Detect which cell encompasses the target text, then output its (X, Y) center coordinate. 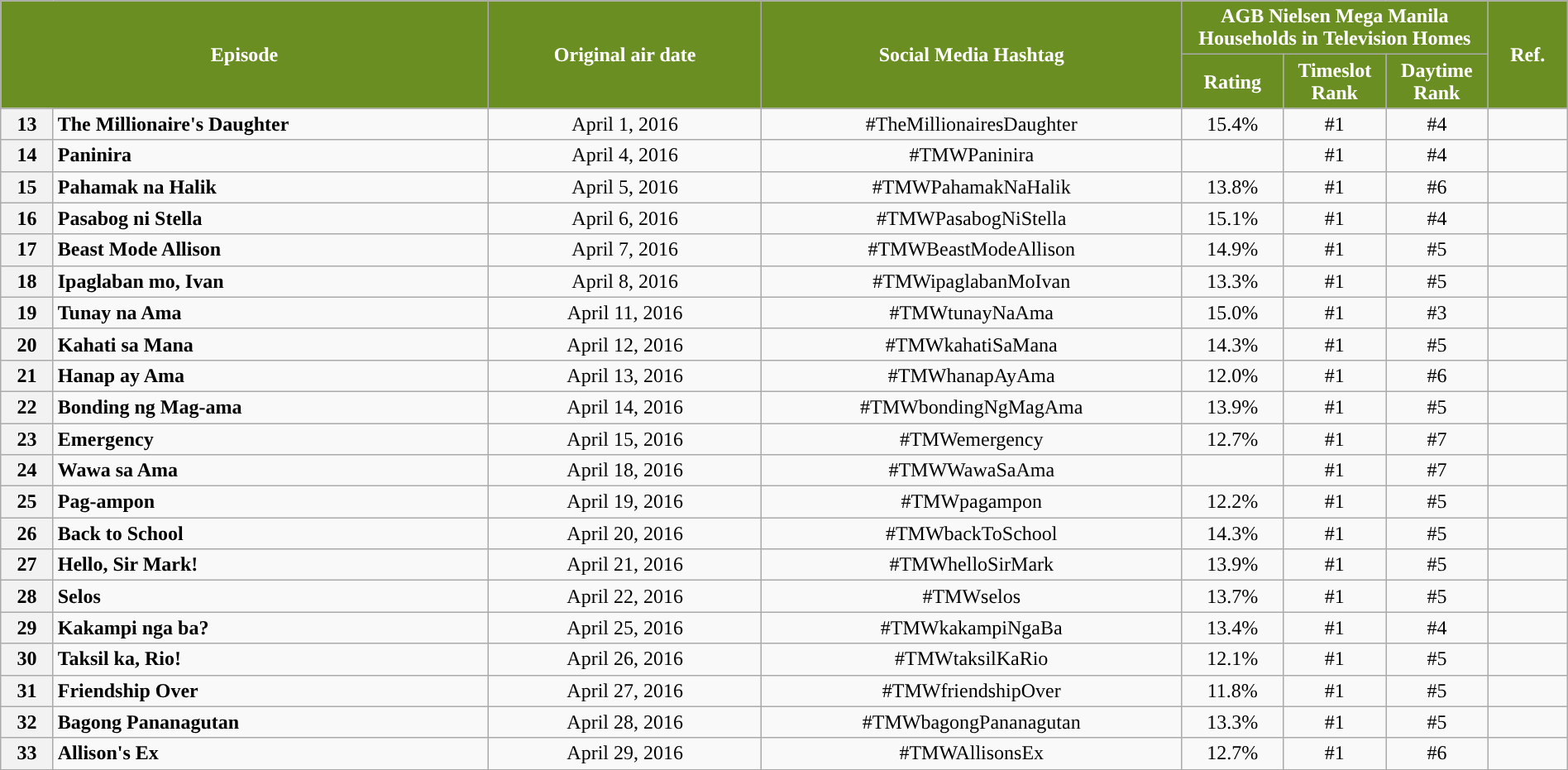
Pasabog ni Stella (270, 218)
#TMWemergency (972, 439)
#TheMillionairesDaughter (972, 124)
Rating (1232, 81)
April 5, 2016 (625, 187)
Daytime Rank (1437, 81)
Bagong Pananagutan (270, 722)
April 11, 2016 (625, 313)
April 1, 2016 (625, 124)
April 6, 2016 (625, 218)
April 15, 2016 (625, 439)
#TMWPaninira (972, 155)
Timeslot Rank (1335, 81)
Kahati sa Mana (270, 344)
Social Media Hashtag (972, 55)
#TMWBeastModeAllison (972, 250)
#TMWPasabogNiStella (972, 218)
April 25, 2016 (625, 628)
#TMWhanapAyAma (972, 375)
31 (26, 691)
29 (26, 628)
#TMWpagampon (972, 502)
Paninira (270, 155)
#TMWbondingNgMagAma (972, 407)
April 21, 2016 (625, 565)
Emergency (270, 439)
April 8, 2016 (625, 281)
13.4% (1232, 628)
13.7% (1232, 596)
15.0% (1232, 313)
20 (26, 344)
Bonding ng Mag-ama (270, 407)
21 (26, 375)
25 (26, 502)
April 14, 2016 (625, 407)
13 (26, 124)
15.4% (1232, 124)
Back to School (270, 533)
Ref. (1527, 55)
AGB Nielsen Mega Manila Households in Television Homes (1335, 28)
15 (26, 187)
#TMWbackToSchool (972, 533)
April 27, 2016 (625, 691)
33 (26, 753)
April 12, 2016 (625, 344)
17 (26, 250)
32 (26, 722)
April 26, 2016 (625, 659)
#TMWkahatiSaMana (972, 344)
12.0% (1232, 375)
18 (26, 281)
#TMWAllisonsEx (972, 753)
11.8% (1232, 691)
#TMWPahamakNaHalik (972, 187)
Ipaglaban mo, Ivan (270, 281)
#TMWfriendshipOver (972, 691)
#TMWipaglabanMoIvan (972, 281)
Original air date (625, 55)
22 (26, 407)
14.9% (1232, 250)
#TMWbagongPananagutan (972, 722)
19 (26, 313)
13.8% (1232, 187)
23 (26, 439)
Tunay na Ama (270, 313)
April 29, 2016 (625, 753)
Taksil ka, Rio! (270, 659)
#TMWWawaSaAma (972, 471)
Episode (245, 55)
April 28, 2016 (625, 722)
The Millionaire's Daughter (270, 124)
28 (26, 596)
April 18, 2016 (625, 471)
April 4, 2016 (625, 155)
24 (26, 471)
16 (26, 218)
April 22, 2016 (625, 596)
#TMWhelloSirMark (972, 565)
12.1% (1232, 659)
#TMWkakampiNgaBa (972, 628)
27 (26, 565)
Hello, Sir Mark! (270, 565)
14 (26, 155)
Pag-ampon (270, 502)
#TMWselos (972, 596)
April 13, 2016 (625, 375)
Beast Mode Allison (270, 250)
12.2% (1232, 502)
April 7, 2016 (625, 250)
30 (26, 659)
Pahamak na Halik (270, 187)
Kakampi nga ba? (270, 628)
Selos (270, 596)
Wawa sa Ama (270, 471)
Friendship Over (270, 691)
26 (26, 533)
#TMWtunayNaAma (972, 313)
#TMWtaksilKaRio (972, 659)
April 20, 2016 (625, 533)
Hanap ay Ama (270, 375)
#3 (1437, 313)
15.1% (1232, 218)
April 19, 2016 (625, 502)
Allison's Ex (270, 753)
